Scan for the cell matching the given text and deliver its [X, Y] coordinate at center. 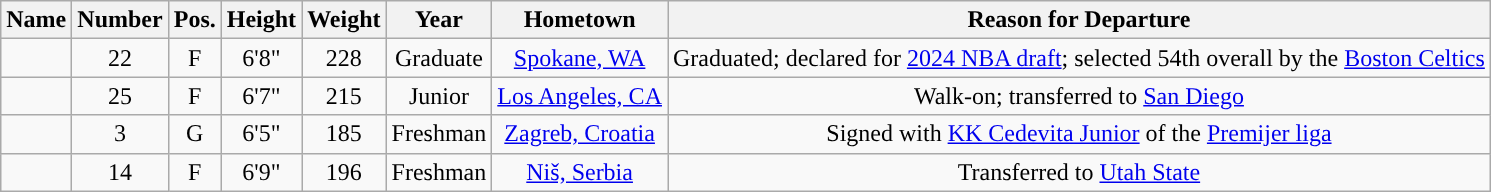
G [194, 134]
Weight [344, 20]
6'7" [261, 96]
3 [120, 134]
Signed with KK Cedevita Junior of the Premijer liga [1080, 134]
Name [36, 20]
Height [261, 20]
Year [439, 20]
Los Angeles, CA [580, 96]
6'9" [261, 172]
Graduate [439, 58]
185 [344, 134]
Hometown [580, 20]
Graduated; declared for 2024 NBA draft; selected 54th overall by the Boston Celtics [1080, 58]
Niš, Serbia [580, 172]
Spokane, WA [580, 58]
25 [120, 96]
6'8" [261, 58]
Reason for Departure [1080, 20]
Zagreb, Croatia [580, 134]
Transferred to Utah State [1080, 172]
22 [120, 58]
Number [120, 20]
196 [344, 172]
6'5" [261, 134]
228 [344, 58]
Junior [439, 96]
Walk-on; transferred to San Diego [1080, 96]
Pos. [194, 20]
215 [344, 96]
14 [120, 172]
